Capture the cell that displays the provided text and extract its (X, Y) central coordinate. 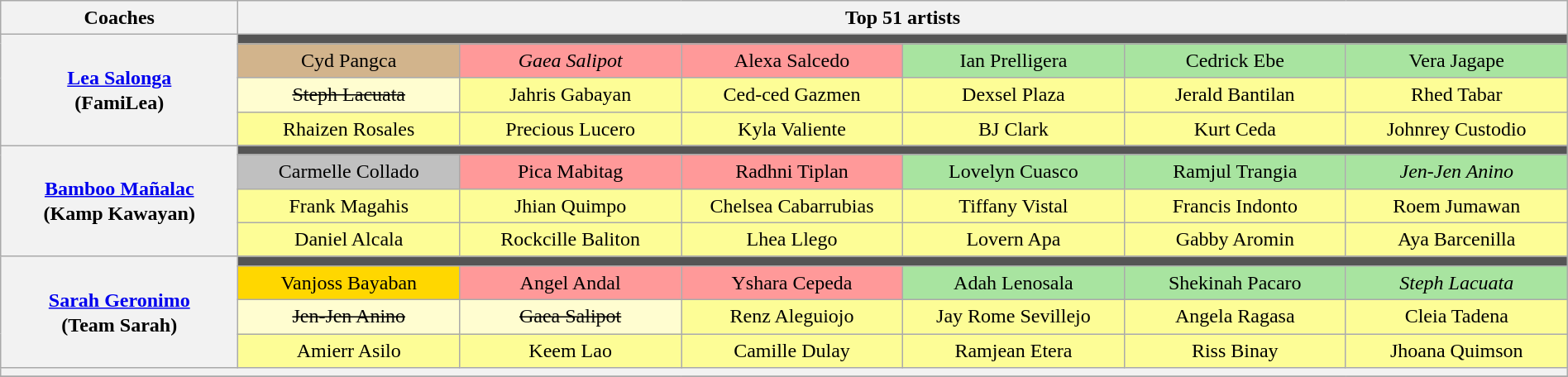
Tiffany Vistal (1013, 205)
Carmelle Collado (349, 172)
Vanjoss Bayaban (349, 283)
Yshara Cepeda (792, 283)
Alexa Salcedo (792, 61)
Ramjean Etera (1013, 351)
Cyd Pangca (349, 61)
BJ Clark (1013, 129)
Pica Mabitag (571, 172)
Jhian Quimpo (571, 205)
Rockcille Baliton (571, 240)
Ramjul Trangia (1235, 172)
Lovern Apa (1013, 240)
Amierr Asilo (349, 351)
Cedrick Ebe (1235, 61)
Bamboo Mañalac (Kamp Kawayan) (119, 201)
Vera Jagape (1456, 61)
Keem Lao (571, 351)
Jerald Bantilan (1235, 94)
Cleia Tadena (1456, 316)
Jahris Gabayan (571, 94)
Jay Rome Sevillejo (1013, 316)
Riss Binay (1235, 351)
Dexsel Plaza (1013, 94)
Gabby Aromin (1235, 240)
Kurt Ceda (1235, 129)
Kyla Valiente (792, 129)
Ced-ced Gazmen (792, 94)
Frank Magahis (349, 205)
Renz Aleguiojo (792, 316)
Daniel Alcala (349, 240)
Angela Ragasa (1235, 316)
Johnrey Custodio (1456, 129)
Coaches (119, 18)
Chelsea Cabarrubias (792, 205)
Aya Barcenilla (1456, 240)
Sarah Geronimo (Team Sarah) (119, 312)
Radhni Tiplan (792, 172)
Angel Andal (571, 283)
Jhoana Quimson (1456, 351)
Lovelyn Cuasco (1013, 172)
Camille Dulay (792, 351)
Francis Indonto (1235, 205)
Rhaizen Rosales (349, 129)
Shekinah Pacaro (1235, 283)
Lhea Llego (792, 240)
Top 51 artists (903, 18)
Adah Lenosala (1013, 283)
Precious Lucero (571, 129)
Roem Jumawan (1456, 205)
Rhed Tabar (1456, 94)
Ian Prelligera (1013, 61)
Lea Salonga (FamiLea) (119, 90)
